Pinpoint the cell where the given text exists, returning its [X, Y] midpoint coordinate. 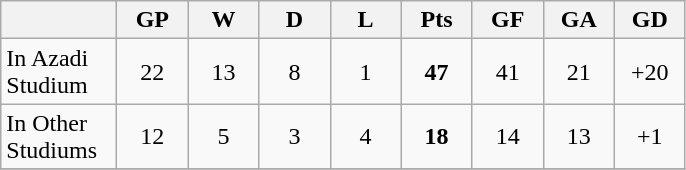
5 [224, 136]
GD [650, 20]
1 [366, 72]
4 [366, 136]
8 [294, 72]
3 [294, 136]
21 [578, 72]
+20 [650, 72]
41 [508, 72]
12 [152, 136]
W [224, 20]
18 [436, 136]
+1 [650, 136]
GF [508, 20]
In Azadi Studium [59, 72]
47 [436, 72]
14 [508, 136]
Pts [436, 20]
GP [152, 20]
L [366, 20]
22 [152, 72]
D [294, 20]
GA [578, 20]
In Other Studiums [59, 136]
